Scan for the cell matching the given text and deliver its [x, y] coordinate at center. 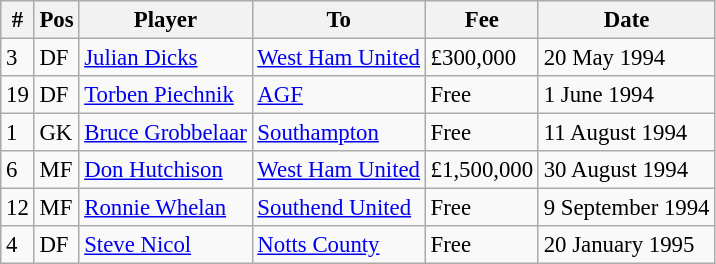
Steve Nicol [166, 245]
To [338, 20]
Southend United [338, 208]
£300,000 [482, 58]
GK [56, 133]
Julian Dicks [166, 58]
Date [626, 20]
20 May 1994 [626, 58]
3 [18, 58]
Player [166, 20]
6 [18, 170]
9 September 1994 [626, 208]
Notts County [338, 245]
Ronnie Whelan [166, 208]
Southampton [338, 133]
Torben Piechnik [166, 95]
Pos [56, 20]
Bruce Grobbelaar [166, 133]
20 January 1995 [626, 245]
1 June 1994 [626, 95]
4 [18, 245]
19 [18, 95]
Fee [482, 20]
AGF [338, 95]
£1,500,000 [482, 170]
1 [18, 133]
30 August 1994 [626, 170]
Don Hutchison [166, 170]
# [18, 20]
12 [18, 208]
11 August 1994 [626, 133]
